Search for the cell housing the specified text and yield its [X, Y] center coordinate. 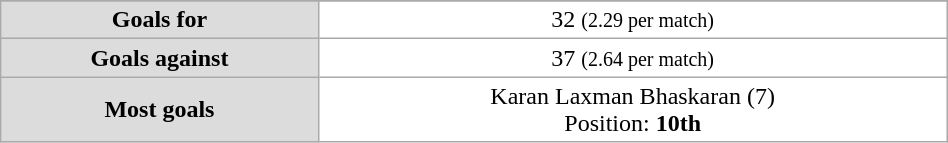
Goals against [160, 58]
Karan Laxman Bhaskaran (7) Position: 10th [632, 110]
Most goals [160, 110]
Goals for [160, 20]
32 (2.29 per match) [632, 20]
37 (2.64 per match) [632, 58]
